For the text-containing cell, return its midpoint in (X, Y) coordinate format. 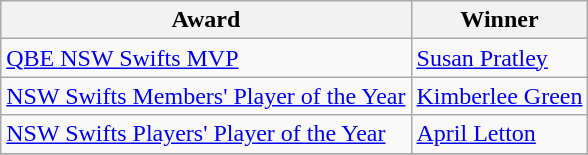
NSW Swifts Players' Player of the Year (206, 134)
Winner (500, 20)
QBE NSW Swifts MVP (206, 58)
Kimberlee Green (500, 96)
NSW Swifts Members' Player of the Year (206, 96)
Award (206, 20)
Susan Pratley (500, 58)
April Letton (500, 134)
